From the cell containing the given text, extract its center point as (x, y) coordinate. 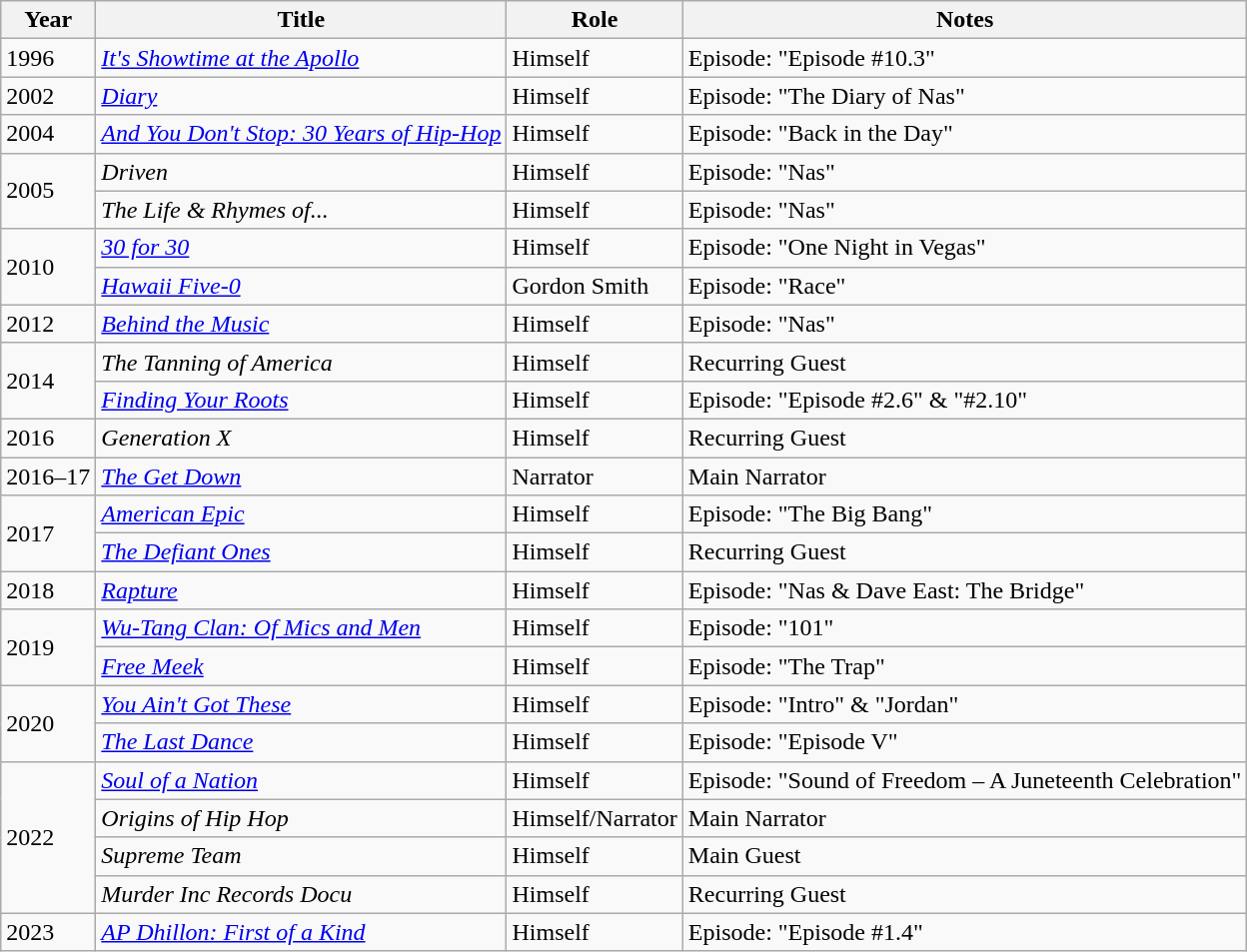
The Tanning of America (302, 362)
2019 (48, 647)
AP Dhillon: First of a Kind (302, 932)
2016 (48, 438)
American Epic (302, 514)
Episode: "Back in the Day" (965, 134)
Soul of a Nation (302, 780)
Episode: "Episode V" (965, 742)
Diary (302, 96)
The Defiant Ones (302, 552)
Origins of Hip Hop (302, 818)
2012 (48, 324)
Notes (965, 20)
Episode: "Nas & Dave East: The Bridge" (965, 590)
The Life & Rhymes of... (302, 210)
Episode: "Episode #1.4" (965, 932)
Wu-Tang Clan: Of Mics and Men (302, 628)
Hawaii Five-0 (302, 286)
2020 (48, 723)
Title (302, 20)
Narrator (595, 476)
Behind the Music (302, 324)
Free Meek (302, 666)
Driven (302, 172)
30 for 30 (302, 248)
Episode: "The Big Bang" (965, 514)
Finding Your Roots (302, 400)
2010 (48, 267)
Episode: "The Trap" (965, 666)
Supreme Team (302, 856)
It's Showtime at the Apollo (302, 58)
2023 (48, 932)
Murder Inc Records Docu (302, 894)
2004 (48, 134)
And You Don't Stop: 30 Years of Hip-Hop (302, 134)
Himself/Narrator (595, 818)
2018 (48, 590)
Rapture (302, 590)
2017 (48, 533)
Episode: "101" (965, 628)
You Ain't Got These (302, 704)
1996 (48, 58)
Episode: "Intro" & "Jordan" (965, 704)
2005 (48, 191)
Year (48, 20)
2022 (48, 837)
Episode: "Episode #10.3" (965, 58)
Episode: "Episode #2.6" & "#2.10" (965, 400)
Episode: "Sound of Freedom – A Juneteenth Celebration" (965, 780)
Generation X (302, 438)
Episode: "One Night in Vegas" (965, 248)
2002 (48, 96)
Gordon Smith (595, 286)
Episode: "The Diary of Nas" (965, 96)
Episode: "Race" (965, 286)
The Get Down (302, 476)
2014 (48, 381)
2016–17 (48, 476)
The Last Dance (302, 742)
Role (595, 20)
Main Guest (965, 856)
